Scan for the cell matching the given text and deliver its (x, y) coordinate at center. 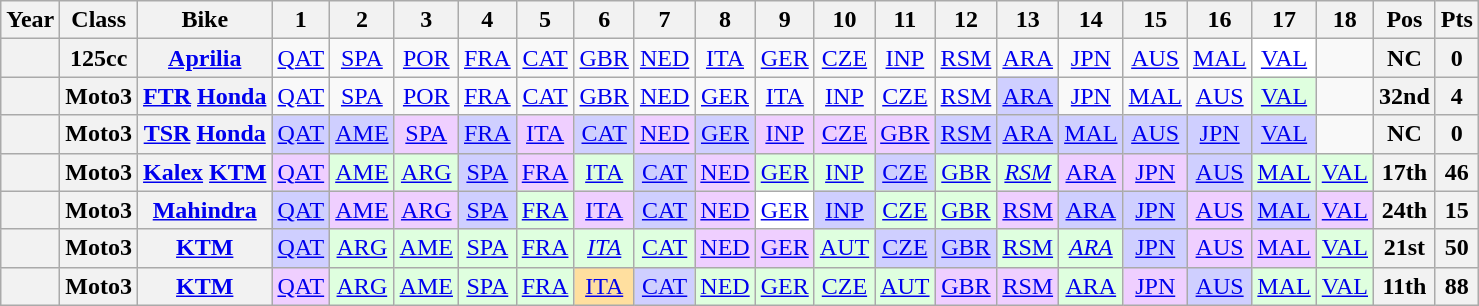
12 (966, 20)
21st (1405, 248)
3 (426, 20)
Mahindra (205, 210)
5 (545, 20)
Bike (205, 20)
8 (725, 20)
16 (1219, 20)
9 (784, 20)
46 (1456, 172)
17 (1284, 20)
18 (1344, 20)
Pos (1405, 20)
7 (664, 20)
2 (362, 20)
17th (1405, 172)
125cc (99, 58)
11 (905, 20)
Year (30, 20)
50 (1456, 248)
TSR Honda (205, 134)
88 (1456, 286)
Class (99, 20)
14 (1091, 20)
FTR Honda (205, 96)
24th (1405, 210)
1 (301, 20)
10 (844, 20)
13 (1028, 20)
6 (604, 20)
Aprilia (205, 58)
Pts (1456, 20)
11th (1405, 286)
32nd (1405, 96)
Kalex KTM (205, 172)
